Locate the cell with the specified text and output its (x, y) center coordinate. 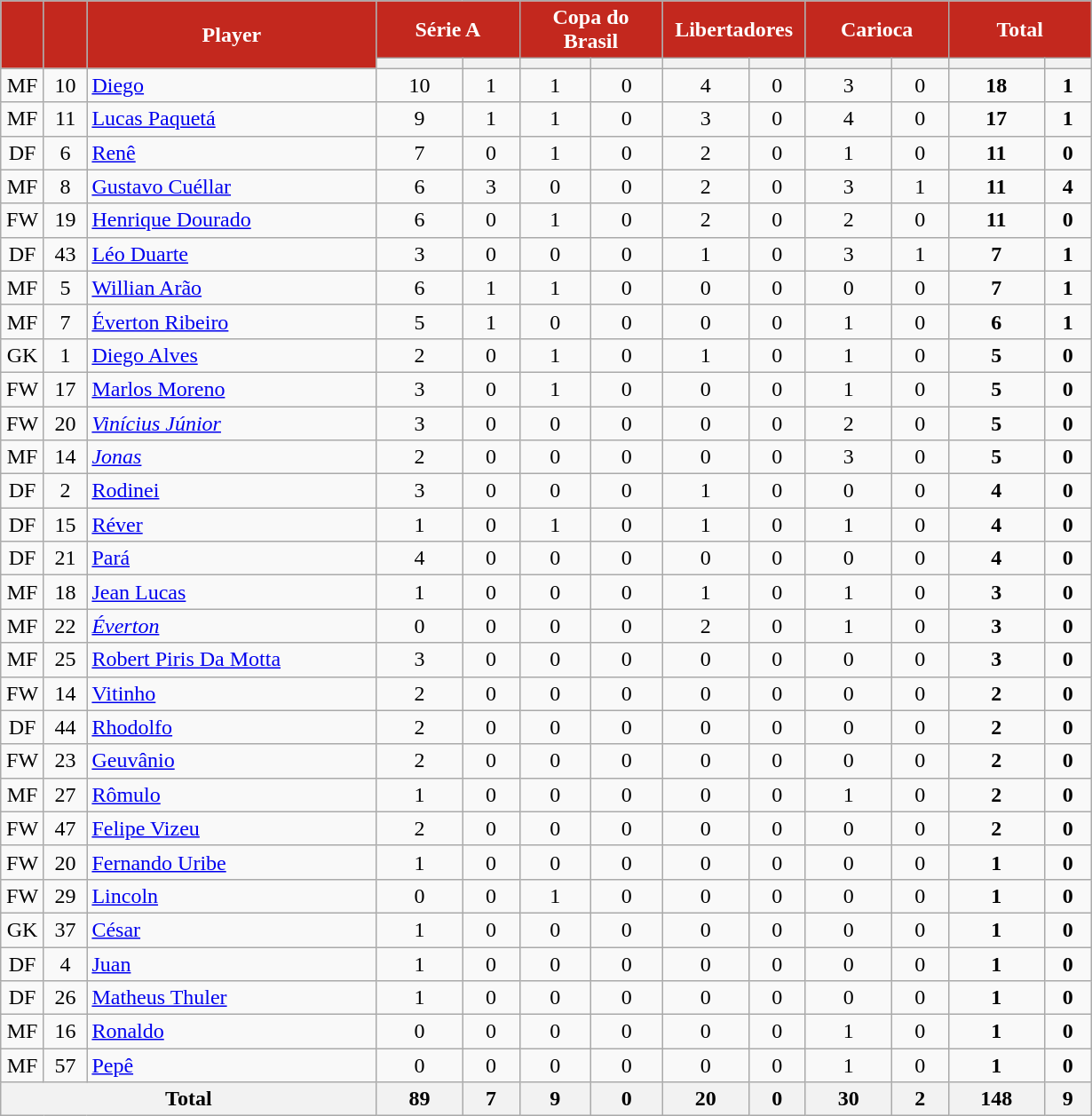
Réver (232, 525)
148 (996, 1099)
89 (419, 1099)
43 (66, 254)
21 (66, 558)
Ronaldo (232, 1032)
25 (66, 660)
30 (849, 1099)
23 (66, 761)
Renê (232, 153)
Lucas Paquetá (232, 119)
26 (66, 998)
Lincoln (232, 896)
Rodinei (232, 491)
Série A (447, 30)
15 (66, 525)
37 (66, 930)
Rômulo (232, 795)
Willian Arão (232, 288)
Gustavo Cuéllar (232, 186)
8 (66, 186)
Felipe Vizeu (232, 828)
Marlos Moreno (232, 389)
57 (66, 1065)
Libertadores (733, 30)
Juan (232, 963)
Carioca (877, 30)
27 (66, 795)
Éverton (232, 626)
Geuvânio (232, 761)
Matheus Thuler (232, 998)
Rhodolfo (232, 727)
Copa do Brasil (591, 30)
29 (66, 896)
47 (66, 828)
16 (66, 1032)
Fernando Uribe (232, 862)
Léo Duarte (232, 254)
Pepê (232, 1065)
Diego Alves (232, 355)
22 (66, 626)
Robert Piris Da Motta (232, 660)
Diego (232, 85)
19 (66, 220)
Henrique Dourado (232, 220)
Vinícius Júnior (232, 423)
Jean Lucas (232, 592)
44 (66, 727)
Vitinho (232, 693)
Éverton Ribeiro (232, 321)
Pará (232, 558)
Jonas (232, 457)
Player (232, 35)
César (232, 930)
